Return the (x, y) coordinate for the center point of the cell that contains the specified text.  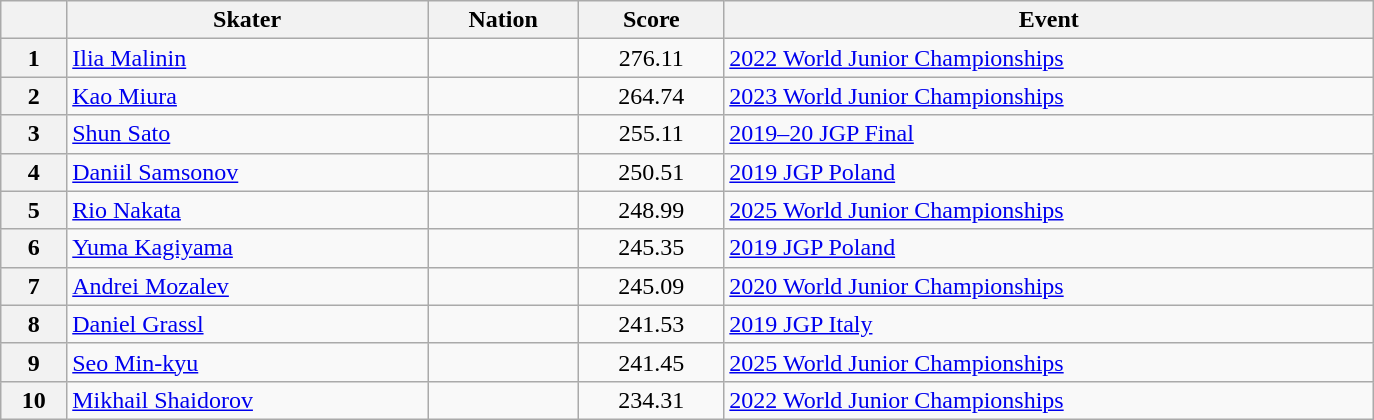
Shun Sato (248, 134)
8 (34, 324)
Mikhail Shaidorov (248, 400)
5 (34, 210)
Nation (504, 20)
Score (652, 20)
9 (34, 362)
234.31 (652, 400)
10 (34, 400)
Andrei Mozalev (248, 286)
Skater (248, 20)
Rio Nakata (248, 210)
250.51 (652, 172)
2019 JGP Italy (1049, 324)
264.74 (652, 96)
248.99 (652, 210)
Yuma Kagiyama (248, 248)
4 (34, 172)
1 (34, 58)
3 (34, 134)
Daniil Samsonov (248, 172)
2020 World Junior Championships (1049, 286)
6 (34, 248)
7 (34, 286)
Daniel Grassl (248, 324)
276.11 (652, 58)
Event (1049, 20)
Kao Miura (248, 96)
2 (34, 96)
245.09 (652, 286)
2019–20 JGP Final (1049, 134)
255.11 (652, 134)
241.45 (652, 362)
2023 World Junior Championships (1049, 96)
241.53 (652, 324)
245.35 (652, 248)
Ilia Malinin (248, 58)
Seo Min-kyu (248, 362)
